Locate the cell with the specified text and output its (X, Y) center coordinate. 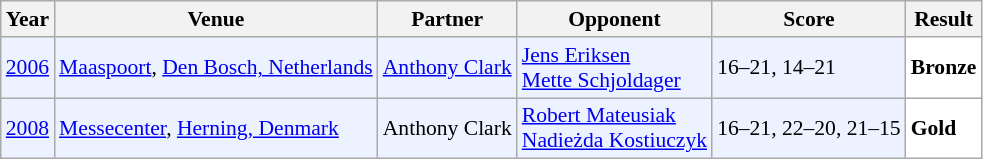
Year (28, 19)
Venue (216, 19)
Bronze (944, 68)
Robert Mateusiak Nadieżda Kostiuczyk (614, 128)
Gold (944, 128)
Partner (448, 19)
Result (944, 19)
Opponent (614, 19)
Score (809, 19)
2008 (28, 128)
Jens Eriksen Mette Schjoldager (614, 68)
2006 (28, 68)
Maaspoort, Den Bosch, Netherlands (216, 68)
Messecenter, Herning, Denmark (216, 128)
16–21, 22–20, 21–15 (809, 128)
16–21, 14–21 (809, 68)
